From the cell containing the given text, extract its center point as (X, Y) coordinate. 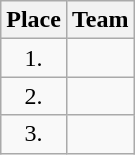
1. (34, 58)
Team (100, 20)
Place (34, 20)
3. (34, 134)
2. (34, 96)
